Capture the cell that displays the provided text and extract its (x, y) central coordinate. 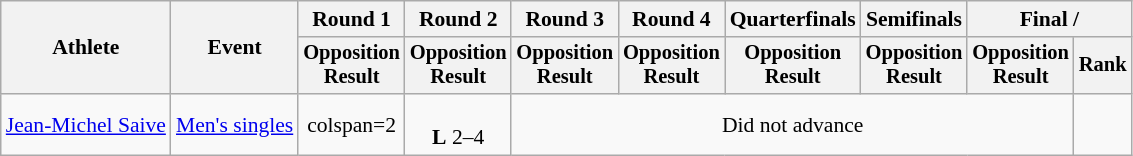
Round 4 (672, 19)
Round 3 (564, 19)
Jean-Michel Saive (86, 124)
Final / (1049, 19)
Round 2 (458, 19)
Semifinals (914, 19)
Rank (1103, 66)
Athlete (86, 48)
Event (234, 48)
Quarterfinals (793, 19)
Men's singles (234, 124)
L 2–4 (458, 124)
Did not advance (792, 124)
Round 1 (352, 19)
colspan=2 (352, 124)
